Find where the given text appears and provide that cell's center as [x, y] coordinate. 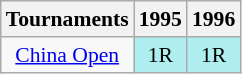
China Open [68, 55]
Tournaments [68, 19]
1995 [160, 19]
1996 [214, 19]
